Scan for the cell matching the given text and deliver its [x, y] coordinate at center. 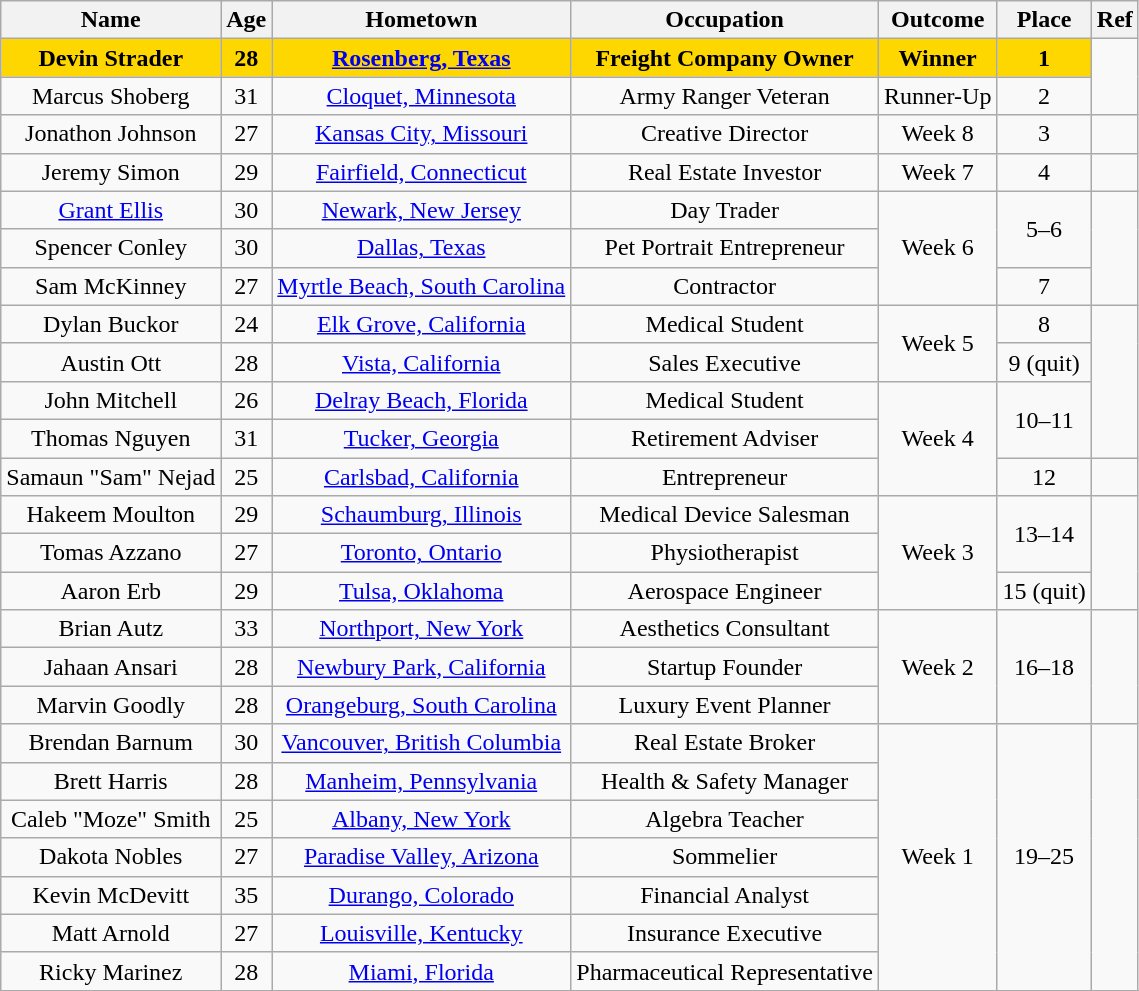
Caleb "Moze" Smith [111, 819]
16–18 [1044, 667]
Ref [1114, 20]
Dakota Nobles [111, 857]
15 (quit) [1044, 591]
Week 6 [938, 248]
Vista, California [422, 362]
Aerospace Engineer [725, 591]
Contractor [725, 286]
Name [111, 20]
Manheim, Pennsylvania [422, 781]
Week 4 [938, 438]
Week 2 [938, 667]
Paradise Valley, Arizona [422, 857]
Runner-Up [938, 96]
13–14 [1044, 534]
Carlsbad, California [422, 477]
Kansas City, Missouri [422, 134]
Insurance Executive [725, 933]
Brian Autz [111, 629]
Jahaan Ansari [111, 667]
35 [246, 895]
Real Estate Broker [725, 743]
Brett Harris [111, 781]
Algebra Teacher [725, 819]
Rosenberg, Texas [422, 58]
Louisville, Kentucky [422, 933]
3 [1044, 134]
Outcome [938, 20]
Kevin McDevitt [111, 895]
Startup Founder [725, 667]
Marvin Goodly [111, 705]
Aesthetics Consultant [725, 629]
Delray Beach, Florida [422, 400]
Schaumburg, Illinois [422, 515]
Week 5 [938, 343]
Thomas Nguyen [111, 438]
Sales Executive [725, 362]
Pharmaceutical Representative [725, 971]
8 [1044, 324]
Jeremy Simon [111, 172]
Real Estate Investor [725, 172]
Sommelier [725, 857]
9 (quit) [1044, 362]
Age [246, 20]
Spencer Conley [111, 248]
Place [1044, 20]
Myrtle Beach, South Carolina [422, 286]
Newark, New Jersey [422, 210]
Dylan Buckor [111, 324]
Matt Arnold [111, 933]
Dallas, Texas [422, 248]
Grant Ellis [111, 210]
Financial Analyst [725, 895]
33 [246, 629]
Day Trader [725, 210]
12 [1044, 477]
Hakeem Moulton [111, 515]
Week 7 [938, 172]
Vancouver, British Columbia [422, 743]
Winner [938, 58]
Durango, Colorado [422, 895]
Retirement Adviser [725, 438]
Entrepreneur [725, 477]
Week 8 [938, 134]
Tomas Azzano [111, 553]
Medical Device Salesman [725, 515]
Elk Grove, California [422, 324]
Brendan Barnum [111, 743]
Marcus Shoberg [111, 96]
4 [1044, 172]
Miami, Florida [422, 971]
Fairfield, Connecticut [422, 172]
Week 1 [938, 857]
Hometown [422, 20]
Newbury Park, California [422, 667]
7 [1044, 286]
Sam McKinney [111, 286]
Luxury Event Planner [725, 705]
5–6 [1044, 229]
Week 3 [938, 553]
John Mitchell [111, 400]
Pet Portrait Entrepreneur [725, 248]
Devin Strader [111, 58]
Occupation [725, 20]
Tucker, Georgia [422, 438]
24 [246, 324]
2 [1044, 96]
Cloquet, Minnesota [422, 96]
Jonathon Johnson [111, 134]
10–11 [1044, 419]
19–25 [1044, 857]
Health & Safety Manager [725, 781]
1 [1044, 58]
Toronto, Ontario [422, 553]
Army Ranger Veteran [725, 96]
Aaron Erb [111, 591]
Physiotherapist [725, 553]
Austin Ott [111, 362]
Creative Director [725, 134]
Tulsa, Oklahoma [422, 591]
Freight Company Owner [725, 58]
Ricky Marinez [111, 971]
Orangeburg, South Carolina [422, 705]
Samaun "Sam" Nejad [111, 477]
Northport, New York [422, 629]
Albany, New York [422, 819]
26 [246, 400]
